Scan for the cell matching the given text and deliver its (X, Y) coordinate at center. 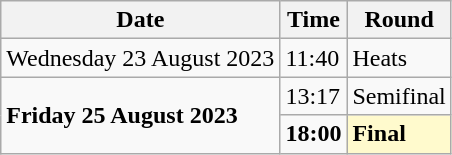
Friday 25 August 2023 (140, 115)
Round (399, 20)
Time (314, 20)
Heats (399, 58)
18:00 (314, 134)
Date (140, 20)
13:17 (314, 96)
Semifinal (399, 96)
Wednesday 23 August 2023 (140, 58)
Final (399, 134)
11:40 (314, 58)
